Output the [X, Y] coordinate of the center of the cell containing the given text.  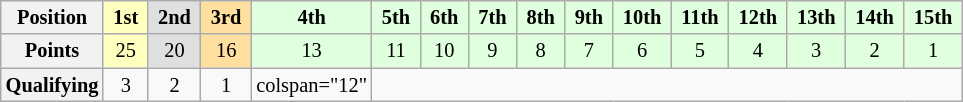
5th [396, 17]
16 [226, 51]
9 [492, 51]
12th [758, 17]
11 [396, 51]
Qualifying [52, 85]
13 [311, 51]
4 [758, 51]
Position [52, 17]
colspan="12" [311, 85]
3rd [226, 17]
4th [311, 17]
7th [492, 17]
6 [642, 51]
5 [700, 51]
Points [52, 51]
1st [126, 17]
25 [126, 51]
6th [444, 17]
13th [816, 17]
9th [589, 17]
8th [540, 17]
10th [642, 17]
10 [444, 51]
14th [874, 17]
15th [933, 17]
8 [540, 51]
20 [174, 51]
7 [589, 51]
2nd [174, 17]
11th [700, 17]
